For the text-containing cell, return its midpoint in [X, Y] coordinate format. 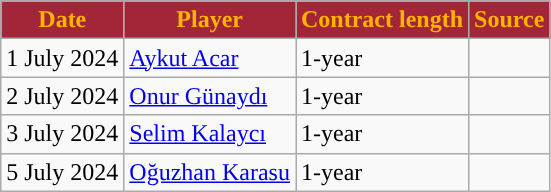
1 July 2024 [62, 58]
5 July 2024 [62, 172]
Date [62, 20]
3 July 2024 [62, 134]
2 July 2024 [62, 96]
Contract length [382, 20]
Oğuzhan Karasu [210, 172]
Aykut Acar [210, 58]
Source [510, 20]
Player [210, 20]
Onur Günaydı [210, 96]
Selim Kalaycı [210, 134]
